Provide the (x, y) coordinate of the cell's center where the given text is located.  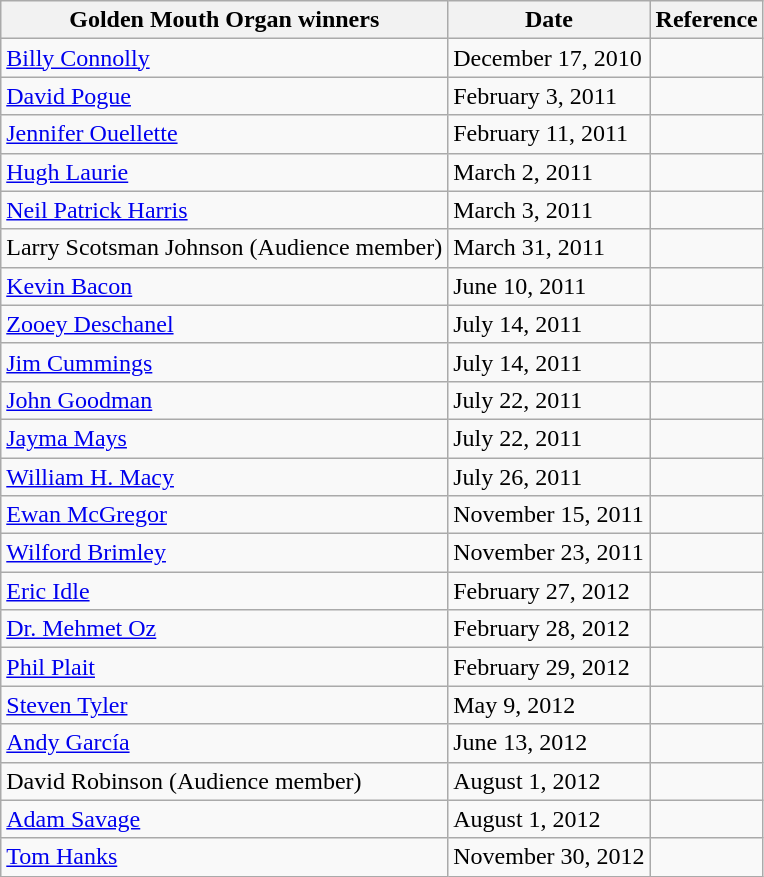
Eric Idle (224, 591)
Steven Tyler (224, 705)
February 3, 2011 (549, 96)
December 17, 2010 (549, 58)
Neil Patrick Harris (224, 210)
February 11, 2011 (549, 134)
February 29, 2012 (549, 667)
June 13, 2012 (549, 743)
Andy García (224, 743)
John Goodman (224, 400)
Kevin Bacon (224, 286)
Adam Savage (224, 819)
March 2, 2011 (549, 172)
David Pogue (224, 96)
David Robinson (Audience member) (224, 781)
William H. Macy (224, 477)
Reference (706, 20)
March 31, 2011 (549, 248)
Larry Scotsman Johnson (Audience member) (224, 248)
Tom Hanks (224, 857)
Dr. Mehmet Oz (224, 629)
February 27, 2012 (549, 591)
Zooey Deschanel (224, 324)
Jim Cummings (224, 362)
June 10, 2011 (549, 286)
Jennifer Ouellette (224, 134)
February 28, 2012 (549, 629)
Hugh Laurie (224, 172)
July 26, 2011 (549, 477)
Billy Connolly (224, 58)
Phil Plait (224, 667)
November 23, 2011 (549, 553)
Jayma Mays (224, 438)
Golden Mouth Organ winners (224, 20)
Date (549, 20)
Ewan McGregor (224, 515)
Wilford Brimley (224, 553)
May 9, 2012 (549, 705)
November 30, 2012 (549, 857)
November 15, 2011 (549, 515)
March 3, 2011 (549, 210)
